Return [X, Y] of the center of cell containing provided text 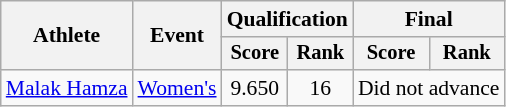
Athlete [67, 36]
Did not advance [429, 88]
Event [178, 36]
Women's [178, 88]
Qualification [288, 19]
9.650 [255, 88]
Malak Hamza [67, 88]
16 [320, 88]
Final [429, 19]
